Provide the [X, Y] coordinate of the cell's center where the given text is located.  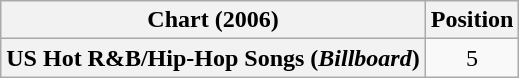
US Hot R&B/Hip-Hop Songs (Billboard) [213, 58]
Position [472, 20]
Chart (2006) [213, 20]
5 [472, 58]
